Detect which cell encompasses the target text, then output its (x, y) center coordinate. 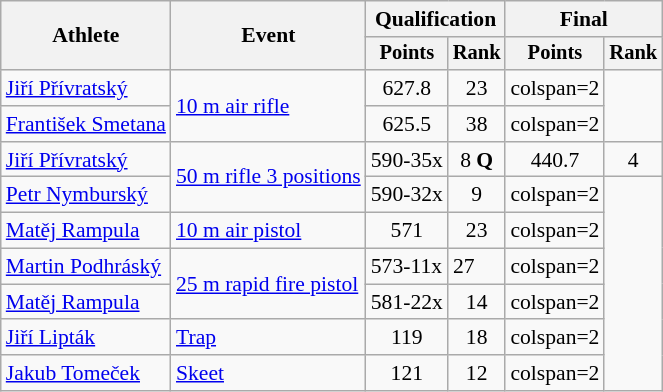
590-32x (407, 195)
Jakub Tomeček (86, 373)
25 m rapid fire pistol (268, 284)
119 (407, 338)
10 m air rifle (268, 106)
581-22x (407, 302)
Final (584, 19)
50 m rifle 3 positions (268, 178)
571 (407, 231)
625.5 (407, 124)
František Smetana (86, 124)
4 (633, 160)
Qualification (436, 19)
590-35x (407, 160)
440.7 (554, 160)
Event (268, 36)
121 (407, 373)
9 (477, 195)
Jiří Lipták (86, 338)
Trap (268, 338)
10 m air pistol (268, 231)
18 (477, 338)
12 (477, 373)
Petr Nymburský (86, 195)
14 (477, 302)
573-11x (407, 267)
627.8 (407, 88)
8 Q (477, 160)
38 (477, 124)
Athlete (86, 36)
Martin Podhráský (86, 267)
Skeet (268, 373)
27 (477, 267)
